For the text-containing cell, return its midpoint in (x, y) coordinate format. 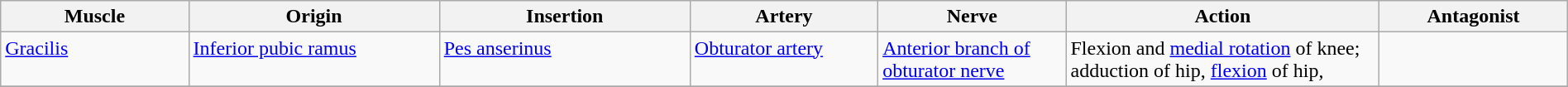
Muscle (94, 17)
Action (1222, 17)
Antagonist (1474, 17)
Gracilis (94, 60)
Artery (784, 17)
Anterior branch of obturator nerve (973, 60)
Flexion and medial rotation of knee; adduction of hip, flexion of hip, (1222, 60)
Nerve (973, 17)
Insertion (564, 17)
Origin (314, 17)
Pes anserinus (564, 60)
Obturator artery (784, 60)
Inferior pubic ramus (314, 60)
